Extract the [x, y] coordinate from the center of the cell holding the provided text.  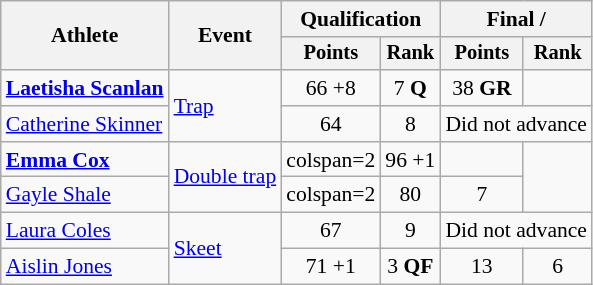
38 GR [482, 88]
Final / [516, 19]
96 +1 [410, 160]
Laura Coles [85, 231]
Skeet [226, 248]
Aislin Jones [85, 267]
Emma Cox [85, 160]
80 [410, 195]
13 [482, 267]
Qualification [360, 19]
64 [330, 124]
71 +1 [330, 267]
Laetisha Scanlan [85, 88]
7 Q [410, 88]
67 [330, 231]
66 +8 [330, 88]
Catherine Skinner [85, 124]
Athlete [85, 36]
7 [482, 195]
Gayle Shale [85, 195]
9 [410, 231]
Trap [226, 106]
Event [226, 36]
Double trap [226, 178]
8 [410, 124]
6 [558, 267]
3 QF [410, 267]
